Provide the [x, y] coordinate of the cell's center where the given text is located.  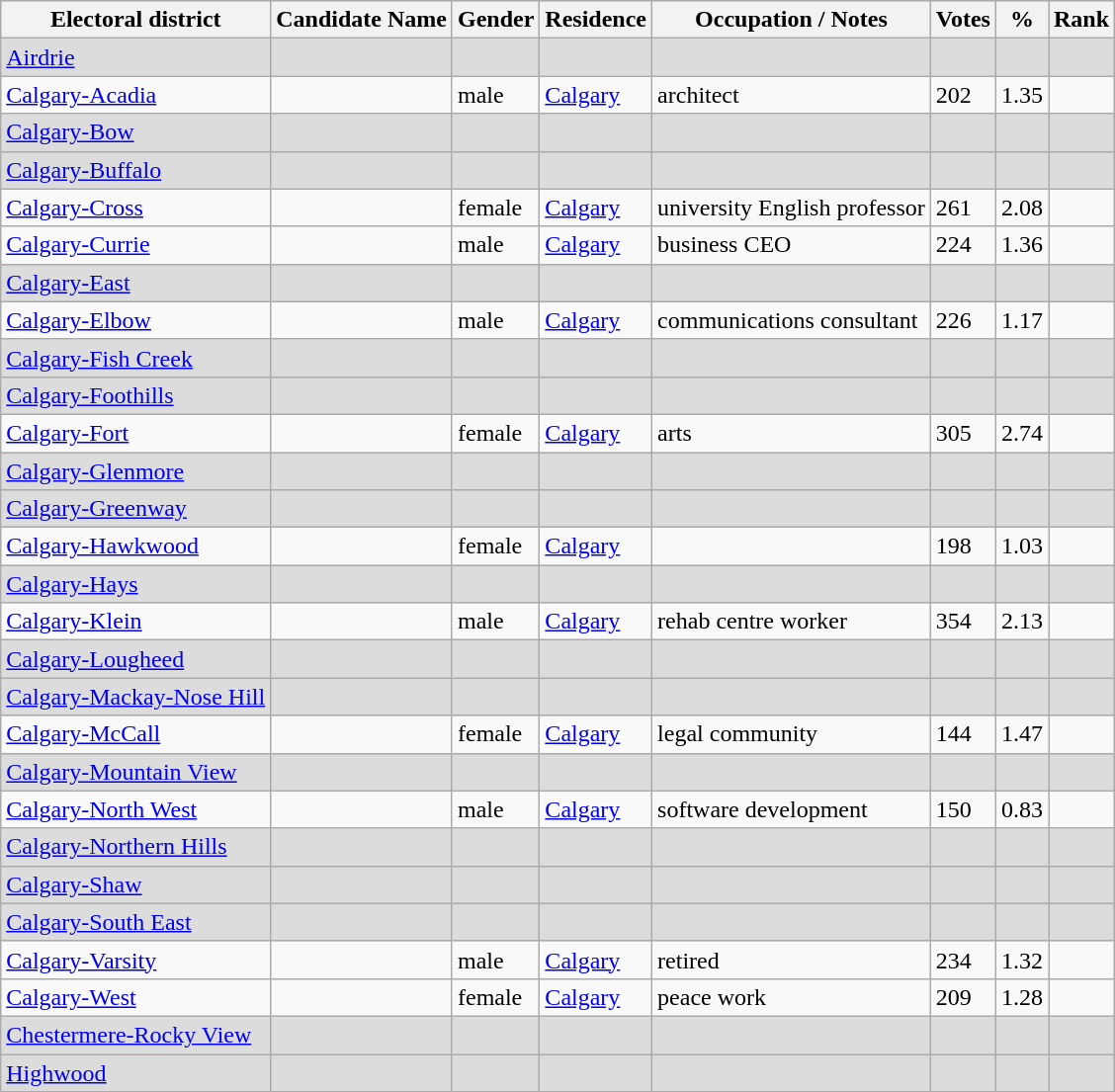
1.17 [1022, 320]
1.32 [1022, 960]
Calgary-Mackay-Nose Hill [136, 697]
144 [963, 734]
Calgary-Varsity [136, 960]
business CEO [792, 245]
234 [963, 960]
224 [963, 245]
communications consultant [792, 320]
arts [792, 433]
Electoral district [136, 20]
305 [963, 433]
software development [792, 809]
1.03 [1022, 546]
1.47 [1022, 734]
Calgary-Fish Creek [136, 358]
Calgary-Buffalo [136, 170]
Calgary-Northern Hills [136, 847]
Calgary-South East [136, 922]
Chestermere-Rocky View [136, 1035]
legal community [792, 734]
% [1022, 20]
Airdrie [136, 57]
1.36 [1022, 245]
Calgary-North West [136, 809]
150 [963, 809]
1.35 [1022, 95]
Occupation / Notes [792, 20]
Calgary-McCall [136, 734]
1.28 [1022, 997]
Calgary-Acadia [136, 95]
Calgary-Greenway [136, 509]
198 [963, 546]
Highwood [136, 1072]
2.74 [1022, 433]
Calgary-Elbow [136, 320]
Rank [1081, 20]
Calgary-Bow [136, 132]
2.13 [1022, 622]
Calgary-Shaw [136, 884]
Calgary-Glenmore [136, 471]
Calgary-Mountain View [136, 772]
Calgary-Currie [136, 245]
Residence [596, 20]
209 [963, 997]
Calgary-Hawkwood [136, 546]
Calgary-East [136, 283]
Calgary-Cross [136, 208]
architect [792, 95]
Calgary-West [136, 997]
Candidate Name [362, 20]
226 [963, 320]
202 [963, 95]
Calgary-Foothills [136, 395]
Votes [963, 20]
354 [963, 622]
Calgary-Hays [136, 584]
peace work [792, 997]
Calgary-Klein [136, 622]
rehab centre worker [792, 622]
university English professor [792, 208]
Calgary-Fort [136, 433]
261 [963, 208]
0.83 [1022, 809]
2.08 [1022, 208]
retired [792, 960]
Gender [495, 20]
Calgary-Lougheed [136, 659]
